Return the (x, y) coordinate for the center point of the cell that contains the specified text.  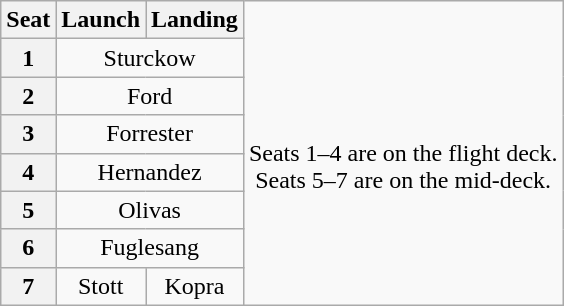
6 (28, 248)
Ford (150, 96)
Launch (101, 20)
Seat (28, 20)
Seats 1–4 are on the flight deck.Seats 5–7 are on the mid-deck. (403, 153)
Olivas (150, 210)
Forrester (150, 134)
3 (28, 134)
5 (28, 210)
Hernandez (150, 172)
4 (28, 172)
Kopra (195, 286)
Landing (195, 20)
Stott (101, 286)
1 (28, 58)
Fuglesang (150, 248)
7 (28, 286)
Sturckow (150, 58)
2 (28, 96)
